Identify which cell holds the provided text, then report its (x, y) central coordinate. 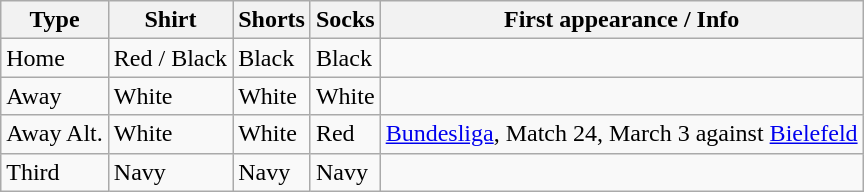
Away Alt. (55, 134)
Type (55, 20)
Bundesliga, Match 24, March 3 against Bielefeld (622, 134)
Shorts (272, 20)
First appearance / Info (622, 20)
Socks (345, 20)
Red / Black (170, 58)
Away (55, 96)
Home (55, 58)
Shirt (170, 20)
Third (55, 172)
Red (345, 134)
